Detect which cell encompasses the target text, then output its [x, y] center coordinate. 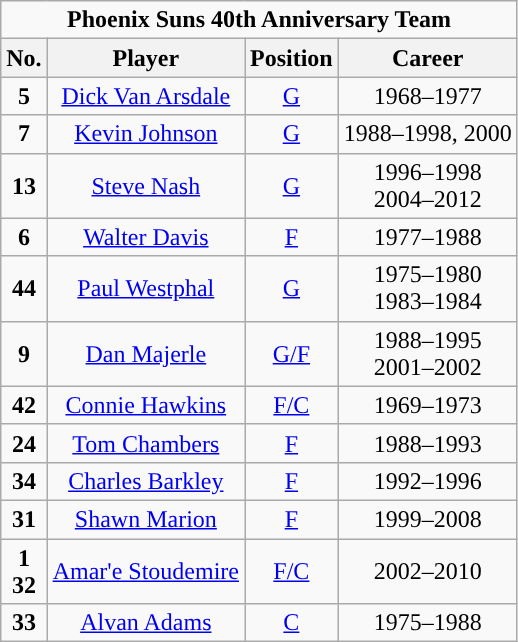
Phoenix Suns 40th Anniversary Team [260, 20]
C [291, 623]
Career [428, 58]
Kevin Johnson [146, 134]
1977–1988 [428, 237]
5 [24, 96]
Position [291, 58]
33 [24, 623]
Dick Van Arsdale [146, 96]
1975–19801983–1984 [428, 288]
1975–1988 [428, 623]
13 [24, 186]
Player [146, 58]
1988–1998, 2000 [428, 134]
Alvan Adams [146, 623]
24 [24, 443]
Charles Barkley [146, 481]
7 [24, 134]
44 [24, 288]
Shawn Marion [146, 519]
6 [24, 237]
34 [24, 481]
1969–1973 [428, 405]
Steve Nash [146, 186]
1988–1993 [428, 443]
1996–19982004–2012 [428, 186]
1992–1996 [428, 481]
Tom Chambers [146, 443]
132 [24, 570]
42 [24, 405]
Connie Hawkins [146, 405]
1968–1977 [428, 96]
Paul Westphal [146, 288]
1999–2008 [428, 519]
Walter Davis [146, 237]
31 [24, 519]
1988–19952001–2002 [428, 354]
Dan Majerle [146, 354]
9 [24, 354]
Amar'e Stoudemire [146, 570]
2002–2010 [428, 570]
G/F [291, 354]
No. [24, 58]
